Scan for the cell matching the given text and deliver its (X, Y) coordinate at center. 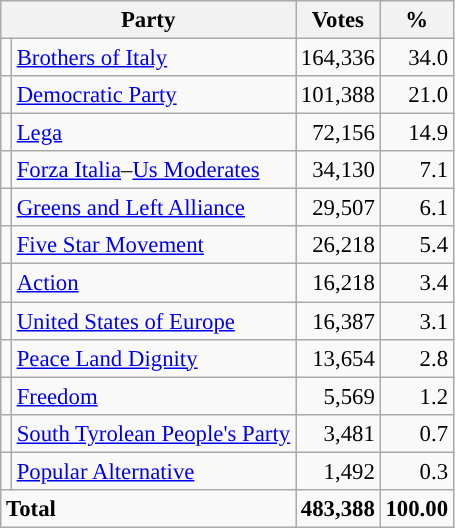
164,336 (338, 58)
0.3 (416, 471)
5,569 (338, 396)
Votes (338, 20)
7.1 (416, 170)
5.4 (416, 245)
34.0 (416, 58)
Freedom (153, 396)
3.4 (416, 283)
29,507 (338, 208)
6.1 (416, 208)
13,654 (338, 358)
3.1 (416, 321)
United States of Europe (153, 321)
16,387 (338, 321)
3,481 (338, 433)
1.2 (416, 396)
14.9 (416, 133)
Forza Italia–Us Moderates (153, 170)
1,492 (338, 471)
72,156 (338, 133)
Peace Land Dignity (153, 358)
Democratic Party (153, 95)
0.7 (416, 433)
16,218 (338, 283)
Party (148, 20)
483,388 (338, 509)
100.00 (416, 509)
101,388 (338, 95)
Brothers of Italy (153, 58)
26,218 (338, 245)
% (416, 20)
Greens and Left Alliance (153, 208)
Action (153, 283)
Total (148, 509)
2.8 (416, 358)
South Tyrolean People's Party (153, 433)
Lega (153, 133)
Five Star Movement (153, 245)
34,130 (338, 170)
21.0 (416, 95)
Popular Alternative (153, 471)
